For the text-containing cell, return its midpoint in [x, y] coordinate format. 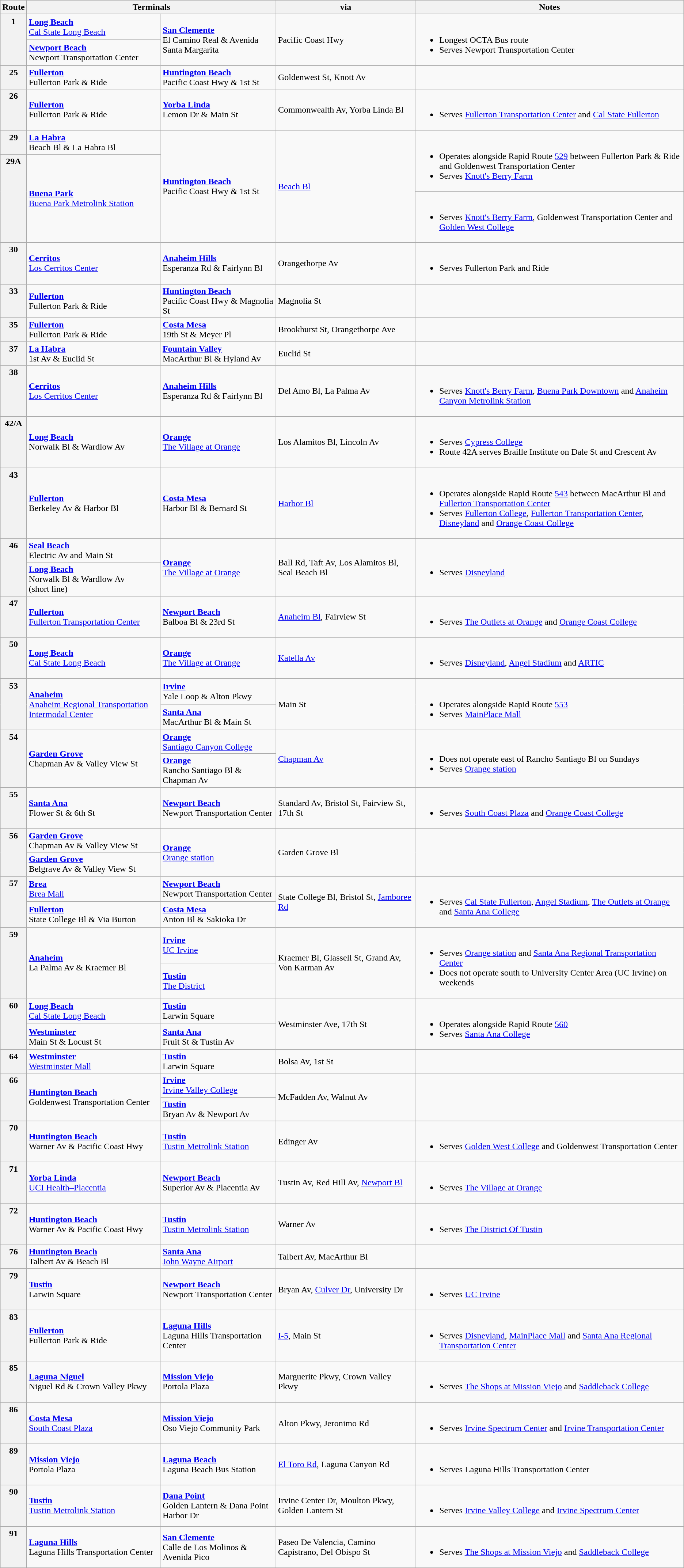
Long BeachNorwalk Bl & Wardlow Av [94, 442]
BreaBrea Mall [94, 889]
Mission ViejoOso Viejo Community Park [218, 1423]
I-5, Main St [346, 1336]
Warner Av [346, 1224]
Main St [346, 704]
Serves The District Of Tustin [550, 1224]
Euclid St [346, 353]
Marguerite Pkwy, Crown Valley Pkwy [346, 1382]
29 [14, 143]
Serves Irvine Valley College and Irvine Spectrum Center [550, 1506]
Longest OCTA Bus routeServes Newport Transportation Center [550, 40]
Costa MesaHarbor Bl & Bernard St [218, 503]
FullertonFullerton Transportation Center [94, 617]
43 [14, 503]
Route [14, 7]
Serves Cal State Fullerton, Angel Stadium, The Outlets at Orange and Santa Ana College [550, 902]
89 [14, 1464]
60 [14, 1024]
IrvineYale Loop & Alton Pkwy [218, 692]
Anaheim Bl, Fairview St [346, 617]
37 [14, 353]
Westminster Ave, 17th St [346, 1024]
OrangeSantiago Canyon College [218, 742]
1 [14, 40]
70 [14, 1142]
Magnolia St [346, 301]
Serves Orange station and Santa Ana Regional Transportation CenterDoes not operate south to University Center Area (UC Irvine) on weekends [550, 963]
Chapman Av [346, 759]
Garden Grove Bl [346, 852]
OrangeRancho Santiago Bl & Chapman Av [218, 770]
Del Amo Bl, La Palma Av [346, 391]
La Habra1st Av & Euclid St [94, 353]
TustinThe District [218, 980]
Kraemer Bl, Glassell St, Grand Av, Von Karman Av [346, 963]
Yorba LindaLemon Dr & Main St [218, 110]
Katella Av [346, 658]
Santa AnaFruit St & Tustin Av [218, 1037]
Newport BeachBalboa Bl & 23rd St [218, 617]
FullertonState College Bl & Via Burton [94, 914]
Serves UC Irvine [550, 1289]
WestminsterMain St & Locust St [94, 1037]
Serves Knott's Berry Farm, Goldenwest Transportation Center and Golden West College [550, 217]
OrangeOrange station [218, 852]
Brookhurst St, Orangethorpe Ave [346, 330]
AnaheimAnaheim Regional Transportation Intermodal Center [94, 704]
Santa AnaMacArthur Bl & Main St [218, 717]
Serves Golden West College and Goldenwest Transportation Center [550, 1142]
56 [14, 852]
Serves Irvine Spectrum Center and Irvine Transportation Center [550, 1423]
Garden GroveBelgrave Av & Valley View St [94, 864]
Harbor Bl [346, 503]
Huntington BeachTalbert Av & Beach Bl [94, 1257]
Newport BeachSuperior Av & Placentia Av [218, 1183]
La HabraBeach Bl & La Habra Bl [94, 143]
McFadden Av, Walnut Av [346, 1097]
Costa MesaSouth Coast Plaza [94, 1423]
Dana PointGolden Lantern & Dana Point Harbor Dr [218, 1506]
IrvineIrvine Valley College [218, 1085]
WestminsterWestminster Mall [94, 1061]
26 [14, 110]
Laguna NiguelNiguel Rd & Crown Valley Pkwy [94, 1382]
Operates alongside Rapid Route 553Serves MainPlace Mall [550, 704]
90 [14, 1506]
38 [14, 391]
Laguna BeachLaguna Beach Bus Station [218, 1464]
Santa AnaJohn Wayne Airport [218, 1257]
Buena ParkBuena Park Metrolink Station [94, 198]
Serves Disneyland, MainPlace Mall and Santa Ana Regional Transportation Center [550, 1336]
Long BeachNorwalk Bl & Wardlow Av(short line) [94, 579]
86 [14, 1423]
San ClementeCalle de Los Molinos & Avenida Pico [218, 1547]
29A [14, 198]
Goldenwest St, Knott Av [346, 77]
Serves Disneyland, Angel Stadium and ARTIC [550, 658]
San ClementeEl Camino Real & Avenida Santa Margarita [218, 40]
Huntington BeachPacific Coast Hwy & Magnolia St [218, 301]
30 [14, 263]
72 [14, 1224]
Los Alamitos Bl, Lincoln Av [346, 442]
Yorba LindaUCI Health–Placentia [94, 1183]
Serves Fullerton Park and Ride [550, 263]
Edinger Av [346, 1142]
54 [14, 759]
Santa AnaFlower St & 6th St [94, 808]
El Toro Rd, Laguna Canyon Rd [346, 1464]
Irvine Center Dr, Moulton Pkwy, Golden Lantern St [346, 1506]
Serves South Coast Plaza and Orange Coast College [550, 808]
35 [14, 330]
Talbert Av, MacArthur Bl [346, 1257]
Operates alongside Rapid Route 560Serves Santa Ana College [550, 1024]
50 [14, 658]
Terminals [151, 7]
Serves The Outlets at Orange and Orange Coast College [550, 617]
59 [14, 963]
AnaheimLa Palma Av & Kraemer Bl [94, 963]
Huntington BeachGoldenwest Transportation Center [94, 1097]
FullertonBerkeley Av & Harbor Bl [94, 503]
71 [14, 1183]
42/A [14, 442]
Costa MesaAnton Bl & Sakioka Dr [218, 914]
Beach Bl [346, 186]
Serves Laguna Hills Transportation Center [550, 1464]
Serves Cypress CollegeRoute 42A serves Braille Institute on Dale St and Crescent Av [550, 442]
Serves Fullerton Transportation Center and Cal State Fullerton [550, 110]
33 [14, 301]
Alton Pkwy, Jeronimo Rd [346, 1423]
Bryan Av, Culver Dr, University Dr [346, 1289]
Commonwealth Av, Yorba Linda Bl [346, 110]
Orangethorpe Av [346, 263]
Operates alongside Rapid Route 529 between Fullerton Park & Ride and Goldenwest Transportation CenterServes Knott's Berry Farm [550, 161]
Serves The Village at Orange [550, 1183]
Notes [550, 7]
85 [14, 1382]
46 [14, 567]
Bolsa Av, 1st St [346, 1061]
66 [14, 1097]
IrvineUC Irvine [218, 945]
64 [14, 1061]
Serves Knott's Berry Farm, Buena Park Downtown and Anaheim Canyon Metrolink Station [550, 391]
76 [14, 1257]
Paseo De Valencia, Camino Capistrano, Del Obispo St [346, 1547]
83 [14, 1336]
47 [14, 617]
Tustin Av, Red Hill Av, Newport Bl [346, 1183]
via [346, 7]
57 [14, 902]
Pacific Coast Hwy [346, 40]
Ball Rd, Taft Av, Los Alamitos Bl, Seal Beach Bl [346, 567]
25 [14, 77]
79 [14, 1289]
TustinBryan Av & Newport Av [218, 1109]
Does not operate east of Rancho Santiago Bl on SundaysServes Orange station [550, 759]
53 [14, 704]
Seal BeachElectric Av and Main St [94, 550]
91 [14, 1547]
Standard Av, Bristol St, Fairview St, 17th St [346, 808]
Fountain ValleyMacArthur Bl & Hyland Av [218, 353]
55 [14, 808]
State College Bl, Bristol St, Jamboree Rd [346, 902]
Serves Disneyland [550, 567]
Costa Mesa19th St & Meyer Pl [218, 330]
